Extract the [X, Y] coordinate from the center of the cell holding the provided text.  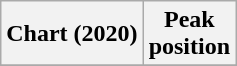
Chart (2020) [72, 34]
Peakposition [189, 34]
